Extract the [x, y] coordinate from the center of the cell holding the provided text.  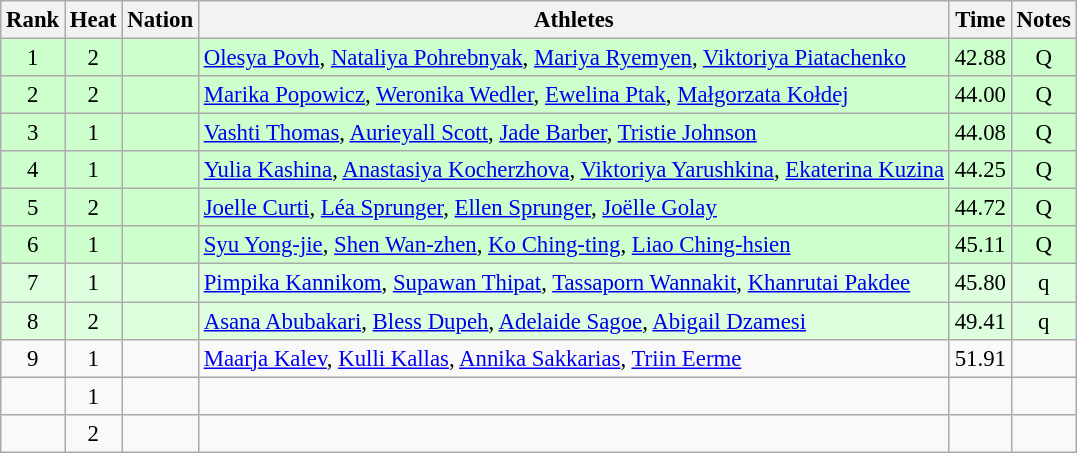
Marika Popowicz, Weronika Wedler, Ewelina Ptak, Małgorzata Kołdej [574, 95]
42.88 [980, 58]
6 [33, 245]
5 [33, 208]
Athletes [574, 20]
Notes [1044, 20]
8 [33, 321]
3 [33, 133]
Syu Yong-jie, Shen Wan-zhen, Ko Ching-ting, Liao Ching-hsien [574, 245]
Yulia Kashina, Anastasiya Kocherzhova, Viktoriya Yarushkina, Ekaterina Kuzina [574, 170]
7 [33, 283]
Nation [160, 20]
Asana Abubakari, Bless Dupeh, Adelaide Sagoe, Abigail Dzamesi [574, 321]
Rank [33, 20]
44.25 [980, 170]
45.80 [980, 283]
44.72 [980, 208]
51.91 [980, 358]
4 [33, 170]
9 [33, 358]
Heat [94, 20]
49.41 [980, 321]
Joelle Curti, Léa Sprunger, Ellen Sprunger, Joëlle Golay [574, 208]
44.08 [980, 133]
Time [980, 20]
44.00 [980, 95]
Pimpika Kannikom, Supawan Thipat, Tassaporn Wannakit, Khanrutai Pakdee [574, 283]
Vashti Thomas, Aurieyall Scott, Jade Barber, Tristie Johnson [574, 133]
Olesya Povh, Nataliya Pohrebnyak, Mariya Ryemyen, Viktoriya Piatachenko [574, 58]
45.11 [980, 245]
Maarja Kalev, Kulli Kallas, Annika Sakkarias, Triin Eerme [574, 358]
